Return [x, y] of the center of cell containing provided text 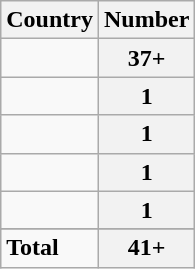
41+ [146, 248]
Total [50, 248]
Country [50, 20]
37+ [146, 58]
Number [146, 20]
